Return the (X, Y) coordinate for the center point of the cell that contains the specified text.  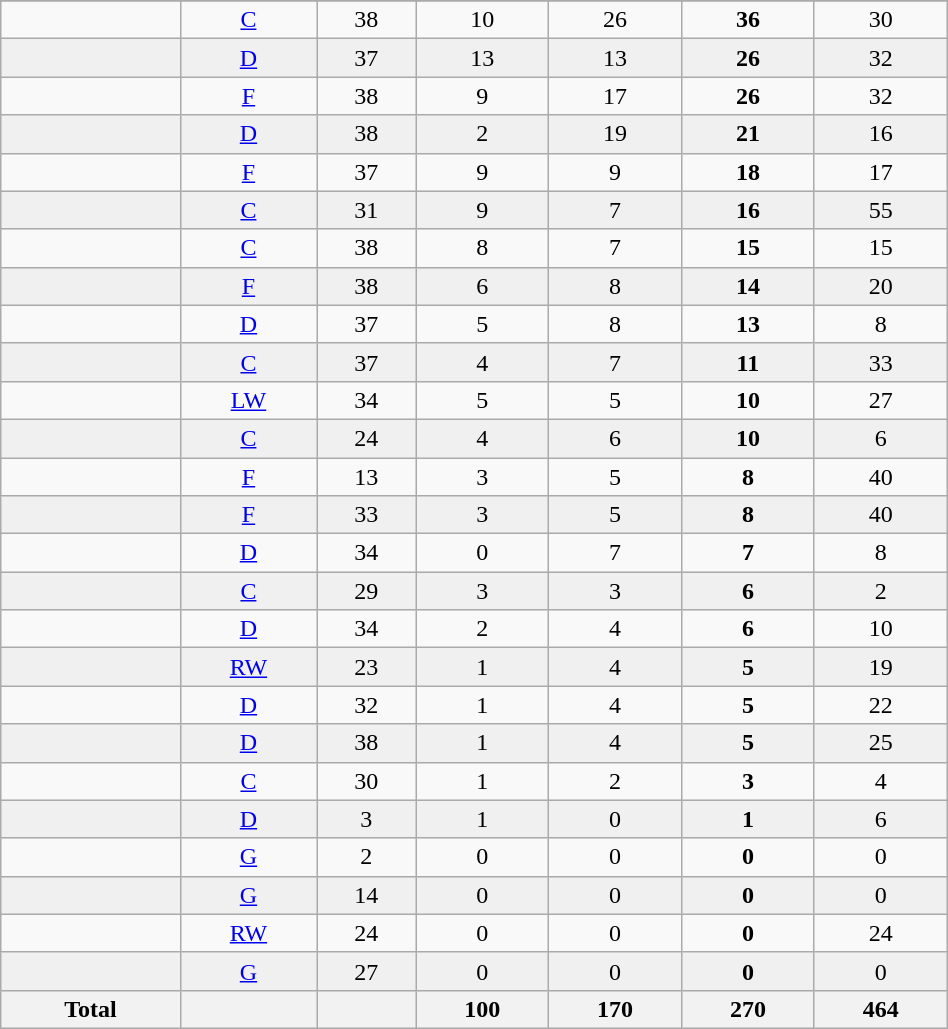
11 (748, 362)
18 (748, 172)
31 (366, 210)
Total (90, 1009)
25 (880, 743)
464 (880, 1009)
55 (880, 210)
22 (880, 705)
20 (880, 286)
36 (748, 20)
100 (482, 1009)
23 (366, 667)
29 (366, 591)
LW (248, 400)
170 (616, 1009)
21 (748, 134)
270 (748, 1009)
